Detect which cell encompasses the target text, then output its [X, Y] center coordinate. 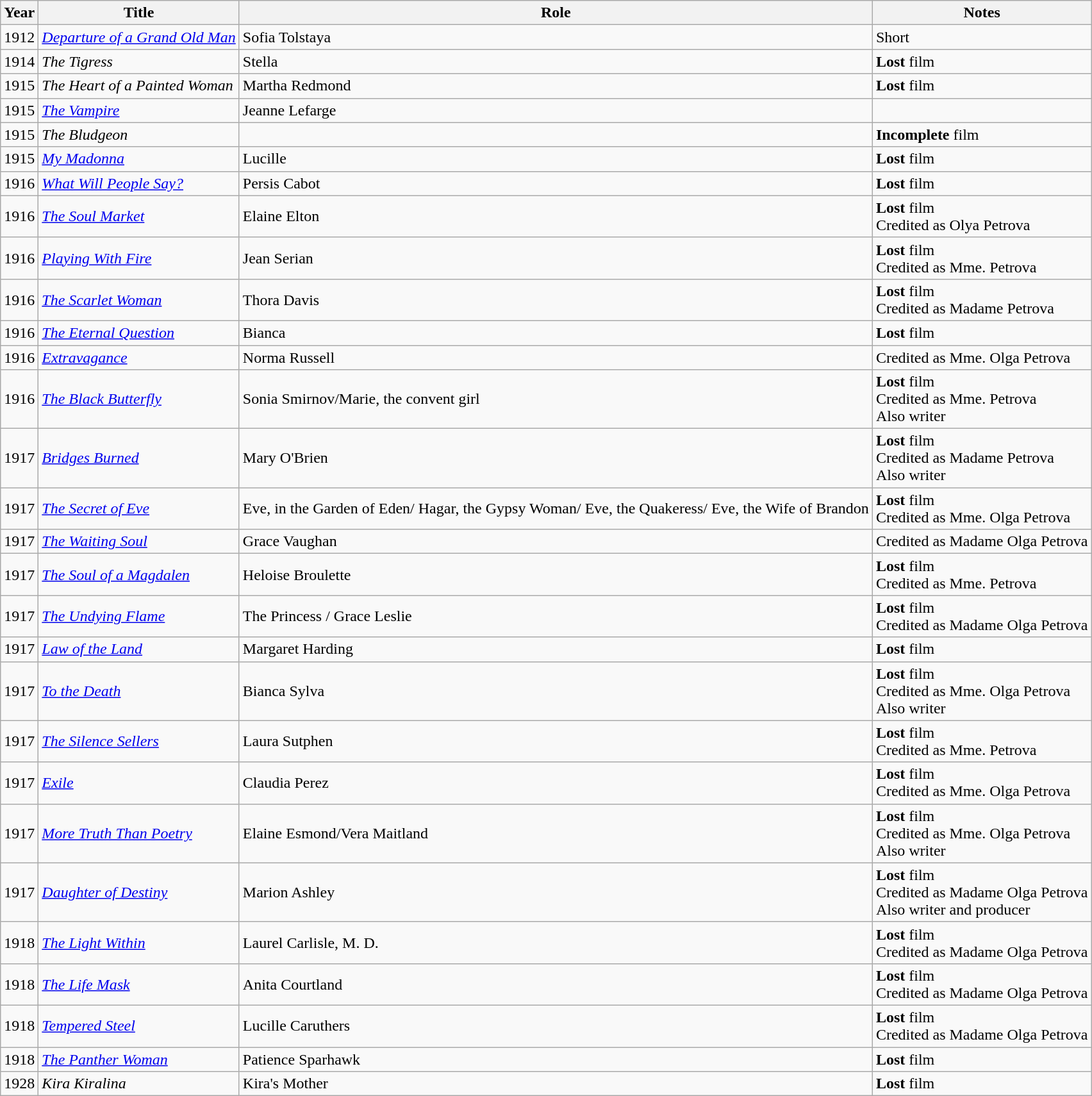
The Light Within [139, 942]
Grace Vaughan [556, 542]
The Silence Sellers [139, 741]
Lost film Credited as Mme. Petrova Also writer [982, 399]
The Life Mask [139, 984]
Persis Cabot [556, 183]
Kira Kiralina [139, 1084]
Lost film Credited as Madame Olga Petrova Also writer and producer [982, 892]
Title [139, 13]
The Bludgeon [139, 135]
Tempered Steel [139, 1025]
What Will People Say? [139, 183]
Lost film Credited as Madame Petrova [982, 300]
The Eternal Question [139, 333]
Extravagance [139, 357]
Credited as Madame Olga Petrova [982, 542]
Elaine Esmond/Vera Maitland [556, 833]
Elaine Elton [556, 217]
Jeanne Lefarge [556, 110]
Playing With Fire [139, 258]
The Black Butterfly [139, 399]
The Waiting Soul [139, 542]
Credited as Mme. Olga Petrova [982, 357]
Laura Sutphen [556, 741]
Sonia Smirnov/Marie, the convent girl [556, 399]
Year [19, 13]
Norma Russell [556, 357]
The Scarlet Woman [139, 300]
Eve, in the Garden of Eden/ Hagar, the Gypsy Woman/ Eve, the Quakeress/ Eve, the Wife of Brandon [556, 509]
The Tigress [139, 62]
Patience Sparhawk [556, 1059]
Lucille Caruthers [556, 1025]
Lost film Credited as Madame Petrova Also writer [982, 458]
Notes [982, 13]
Law of the Land [139, 649]
Incomplete film [982, 135]
Marion Ashley [556, 892]
Sofia Tolstaya [556, 37]
Short [982, 37]
The Soul of a Magdalen [139, 574]
Bianca Sylva [556, 691]
My Madonna [139, 159]
More Truth Than Poetry [139, 833]
Margaret Harding [556, 649]
The Soul Market [139, 217]
The Heart of a Painted Woman [139, 86]
Martha Redmond [556, 86]
To the Death [139, 691]
Anita Courtland [556, 984]
Heloise Broulette [556, 574]
The Secret of Eve [139, 509]
Claudia Perez [556, 783]
Stella [556, 62]
Lost film Credited as Olya Petrova [982, 217]
Kira's Mother [556, 1084]
Departure of a Grand Old Man [139, 37]
Thora Davis [556, 300]
Exile [139, 783]
Role [556, 13]
1928 [19, 1084]
The Princess / Grace Leslie [556, 617]
Lucille [556, 159]
The Panther Woman [139, 1059]
Jean Serian [556, 258]
Mary O'Brien [556, 458]
1914 [19, 62]
Daughter of Destiny [139, 892]
1912 [19, 37]
Laurel Carlisle, M. D. [556, 942]
Bianca [556, 333]
Bridges Burned [139, 458]
The Vampire [139, 110]
The Undying Flame [139, 617]
